Output the (X, Y) coordinate of the center of the cell containing the given text.  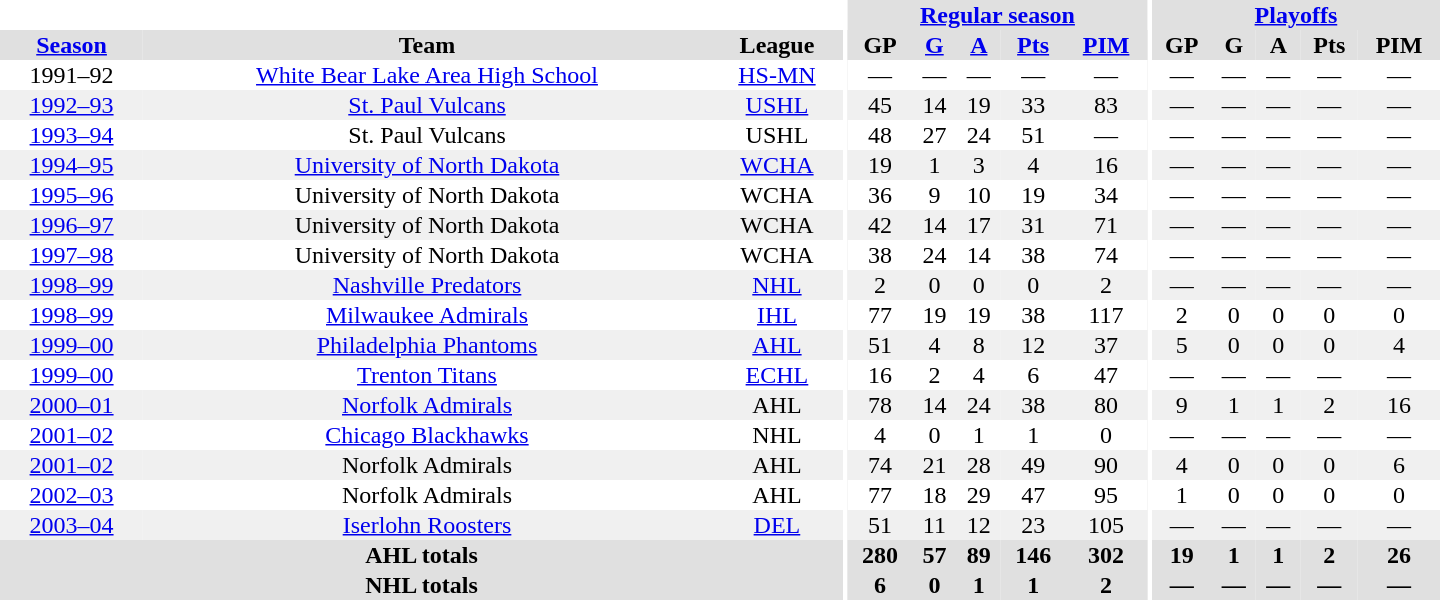
17 (979, 225)
280 (880, 555)
90 (1106, 465)
302 (1106, 555)
21 (934, 465)
28 (979, 465)
Season (72, 45)
49 (1033, 465)
1994–95 (72, 165)
AHL totals (422, 555)
Trenton Titans (427, 375)
42 (880, 225)
33 (1033, 105)
Milwaukee Admirals (427, 315)
11 (934, 525)
146 (1033, 555)
36 (880, 195)
HS-MN (777, 75)
48 (880, 135)
105 (1106, 525)
1992–93 (72, 105)
95 (1106, 495)
1995–96 (72, 195)
Nashville Predators (427, 285)
2002–03 (72, 495)
10 (979, 195)
45 (880, 105)
DEL (777, 525)
Playoffs (1296, 15)
57 (934, 555)
1996–97 (72, 225)
2003–04 (72, 525)
23 (1033, 525)
Team (427, 45)
2000–01 (72, 405)
34 (1106, 195)
1997–98 (72, 255)
31 (1033, 225)
White Bear Lake Area High School (427, 75)
26 (1399, 555)
80 (1106, 405)
83 (1106, 105)
27 (934, 135)
ECHL (777, 375)
3 (979, 165)
117 (1106, 315)
1991–92 (72, 75)
Regular season (998, 15)
29 (979, 495)
18 (934, 495)
IHL (777, 315)
1993–94 (72, 135)
5 (1182, 345)
League (777, 45)
71 (1106, 225)
8 (979, 345)
Philadelphia Phantoms (427, 345)
NHL totals (422, 585)
37 (1106, 345)
89 (979, 555)
Iserlohn Roosters (427, 525)
78 (880, 405)
Chicago Blackhawks (427, 435)
